For the text-containing cell, return its midpoint in (X, Y) coordinate format. 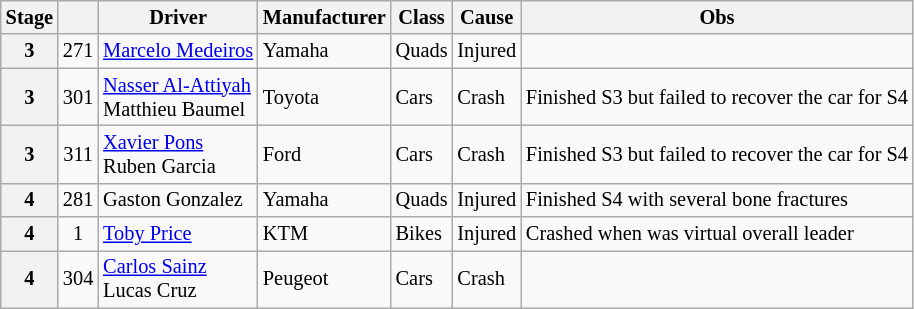
Toyota (324, 97)
301 (78, 97)
Manufacturer (324, 17)
Cause (486, 17)
Toby Price (178, 234)
Stage (30, 17)
1 (78, 234)
KTM (324, 234)
Crashed when was virtual overall leader (717, 234)
304 (78, 279)
271 (78, 51)
Marcelo Medeiros (178, 51)
Obs (717, 17)
281 (78, 200)
Gaston Gonzalez (178, 200)
Peugeot (324, 279)
Driver (178, 17)
Bikes (422, 234)
311 (78, 154)
Finished S4 with several bone fractures (717, 200)
Class (422, 17)
Carlos Sainz Lucas Cruz (178, 279)
Nasser Al-Attiyah Matthieu Baumel (178, 97)
Xavier Pons Ruben Garcia (178, 154)
Ford (324, 154)
